Detect which cell encompasses the target text, then output its [X, Y] center coordinate. 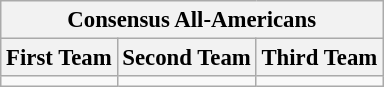
Consensus All-Americans [192, 20]
First Team [59, 58]
Second Team [186, 58]
Third Team [319, 58]
